Locate the cell with the specified text and output its [X, Y] center coordinate. 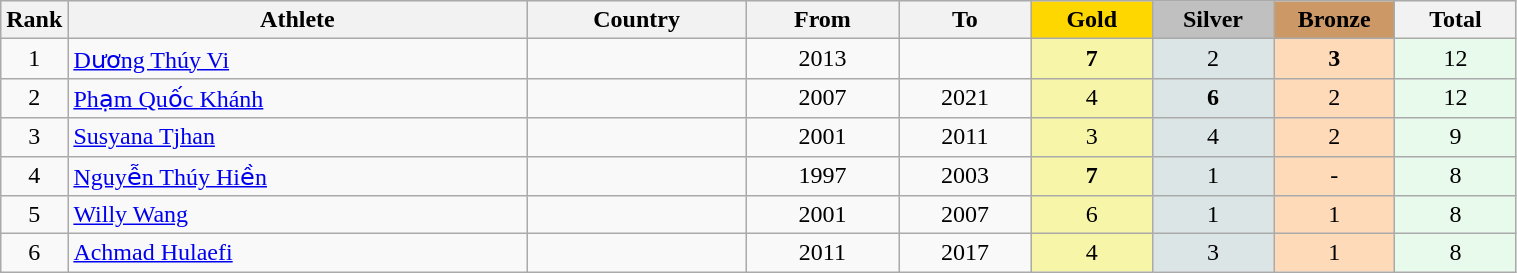
2013 [822, 59]
2003 [966, 176]
From [822, 20]
Country [636, 20]
Bronze [1334, 20]
- [1334, 176]
2017 [966, 253]
5 [34, 215]
9 [1456, 137]
Athlete [298, 20]
2021 [966, 98]
Silver [1212, 20]
Rank [34, 20]
Nguyễn Thúy Hiền [298, 176]
Total [1456, 20]
To [966, 20]
Gold [1092, 20]
1997 [822, 176]
Susyana Tjhan [298, 137]
Achmad Hulaefi [298, 253]
Willy Wang [298, 215]
Phạm Quốc Khánh [298, 98]
Dương Thúy Vi [298, 59]
